Detect which cell encompasses the target text, then output its (x, y) center coordinate. 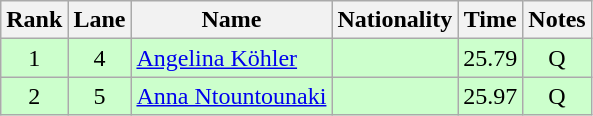
25.97 (490, 96)
Time (490, 20)
Name (232, 20)
2 (34, 96)
25.79 (490, 58)
Angelina Köhler (232, 58)
Lane (100, 20)
Anna Ntountounaki (232, 96)
1 (34, 58)
Notes (557, 20)
5 (100, 96)
Nationality (395, 20)
4 (100, 58)
Rank (34, 20)
